Search for the cell housing the specified text and yield its (x, y) center coordinate. 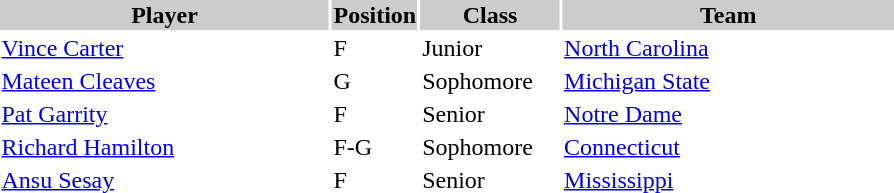
Pat Garrity (164, 114)
Vince Carter (164, 48)
Position (375, 15)
Richard Hamilton (164, 147)
Notre Dame (728, 114)
Junior (490, 48)
Mateen Cleaves (164, 81)
Class (490, 15)
Connecticut (728, 147)
Michigan State (728, 81)
F-G (375, 147)
North Carolina (728, 48)
Senior (490, 114)
Team (728, 15)
Player (164, 15)
G (375, 81)
